For the text-containing cell, return its midpoint in (x, y) coordinate format. 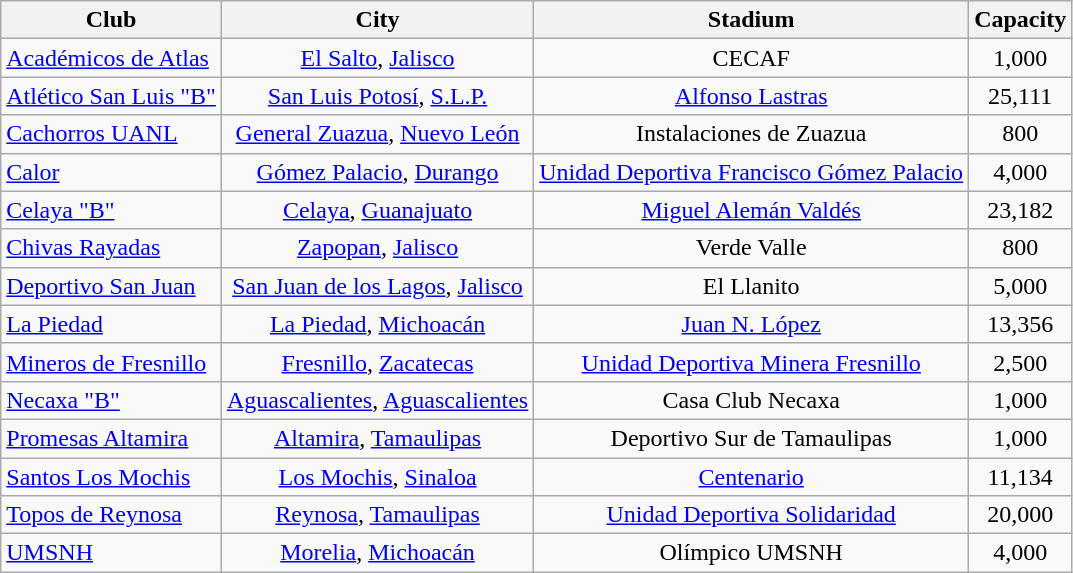
Juan N. López (752, 324)
Los Mochis, Sinaloa (377, 477)
Chivas Rayadas (112, 248)
CECAF (752, 58)
Celaya, Guanajuato (377, 210)
San Luis Potosí, S.L.P. (377, 96)
25,111 (1020, 96)
El Llanito (752, 286)
Instalaciones de Zuazua (752, 134)
23,182 (1020, 210)
Deportivo Sur de Tamaulipas (752, 438)
Capacity (1020, 20)
Casa Club Necaxa (752, 400)
Altamira, Tamaulipas (377, 438)
2,500 (1020, 362)
La Piedad (112, 324)
San Juan de los Lagos, Jalisco (377, 286)
Académicos de Atlas (112, 58)
11,134 (1020, 477)
Verde Valle (752, 248)
Stadium (752, 20)
Unidad Deportiva Solidaridad (752, 515)
Celaya "B" (112, 210)
Zapopan, Jalisco (377, 248)
Calor (112, 172)
Fresnillo, Zacatecas (377, 362)
Aguascalientes, Aguascalientes (377, 400)
Reynosa, Tamaulipas (377, 515)
City (377, 20)
UMSNH (112, 553)
Club (112, 20)
La Piedad, Michoacán (377, 324)
Promesas Altamira (112, 438)
El Salto, Jalisco (377, 58)
Olímpico UMSNH (752, 553)
Gómez Palacio, Durango (377, 172)
13,356 (1020, 324)
Necaxa "B" (112, 400)
Atlético San Luis "B" (112, 96)
Unidad Deportiva Francisco Gómez Palacio (752, 172)
Mineros de Fresnillo (112, 362)
Cachorros UANL (112, 134)
Centenario (752, 477)
Unidad Deportiva Minera Fresnillo (752, 362)
Morelia, Michoacán (377, 553)
5,000 (1020, 286)
20,000 (1020, 515)
Alfonso Lastras (752, 96)
General Zuazua, Nuevo León (377, 134)
Santos Los Mochis (112, 477)
Topos de Reynosa (112, 515)
Miguel Alemán Valdés (752, 210)
Deportivo San Juan (112, 286)
